Find where the given text appears and provide that cell's center as (x, y) coordinate. 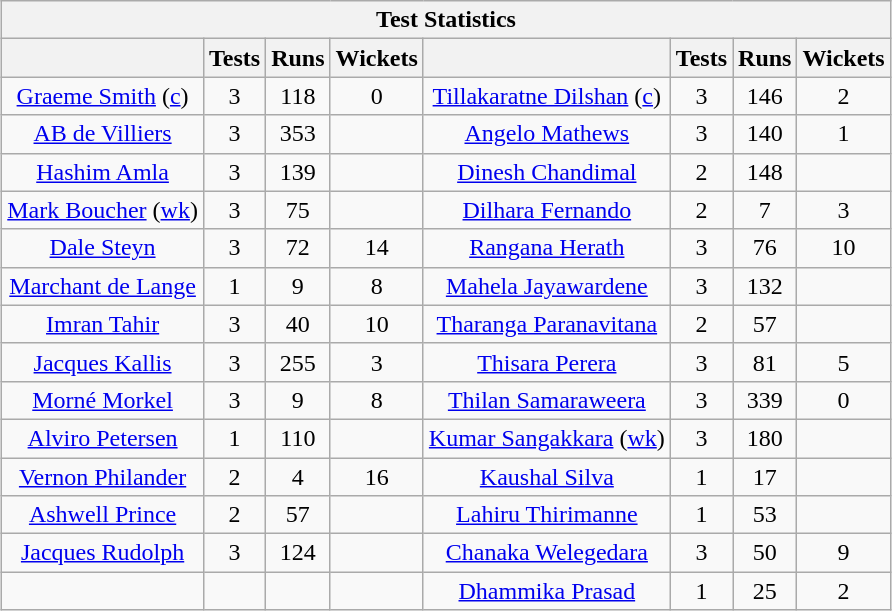
Imran Tahir (103, 324)
AB de Villiers (103, 134)
Hashim Amla (103, 172)
Dhammika Prasad (546, 591)
25 (765, 591)
Test Statistics (446, 20)
17 (765, 477)
180 (765, 438)
Morné Morkel (103, 400)
76 (765, 248)
110 (298, 438)
Kumar Sangakkara (wk) (546, 438)
Alviro Petersen (103, 438)
Rangana Herath (546, 248)
Kaushal Silva (546, 477)
Dale Steyn (103, 248)
Thisara Perera (546, 362)
Mark Boucher (wk) (103, 210)
Mahela Jayawardene (546, 286)
14 (376, 248)
Dinesh Chandimal (546, 172)
16 (376, 477)
4 (298, 477)
Angelo Mathews (546, 134)
Vernon Philander (103, 477)
Tillakaratne Dilshan (c) (546, 96)
Graeme Smith (c) (103, 96)
Marchant de Lange (103, 286)
5 (844, 362)
Jacques Kallis (103, 362)
72 (298, 248)
Lahiru Thirimanne (546, 515)
7 (765, 210)
124 (298, 553)
Tharanga Paranavitana (546, 324)
Chanaka Welegedara (546, 553)
118 (298, 96)
255 (298, 362)
75 (298, 210)
146 (765, 96)
40 (298, 324)
Jacques Rudolph (103, 553)
339 (765, 400)
Thilan Samaraweera (546, 400)
148 (765, 172)
Ashwell Prince (103, 515)
Dilhara Fernando (546, 210)
140 (765, 134)
50 (765, 553)
81 (765, 362)
353 (298, 134)
132 (765, 286)
139 (298, 172)
53 (765, 515)
